Search for the cell housing the specified text and yield its [X, Y] center coordinate. 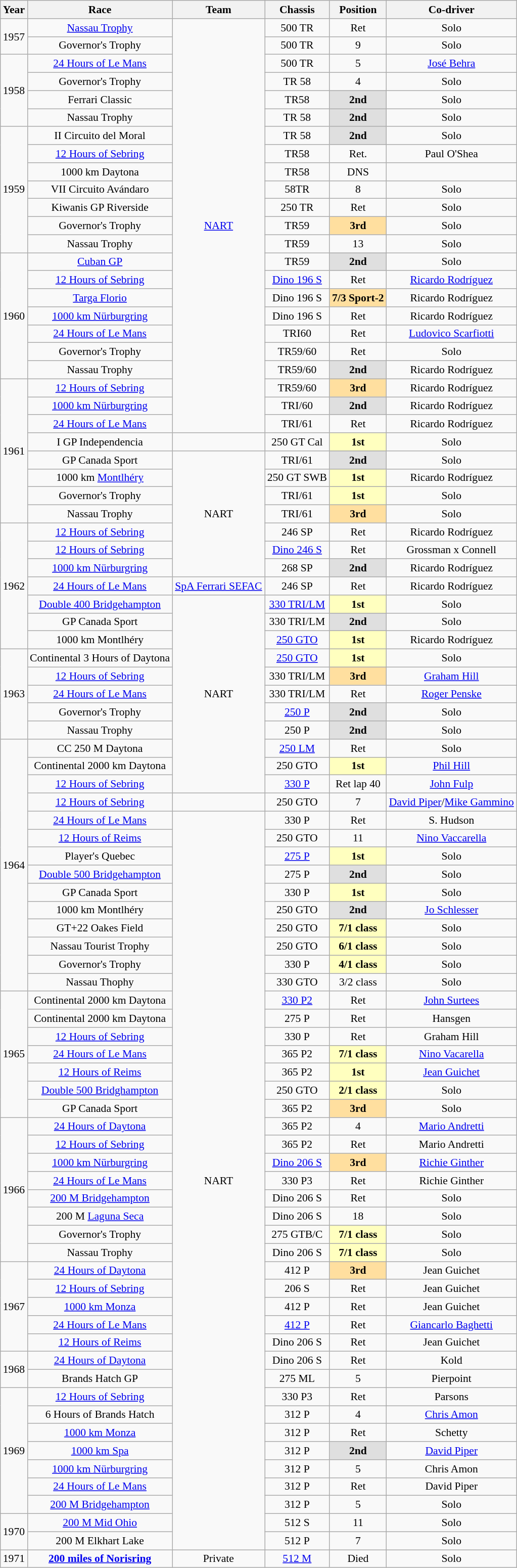
13 [358, 244]
1000 km Daytona [100, 172]
250 TR [297, 208]
58TR [297, 190]
Schetty [452, 1433]
José Behra [452, 64]
1960 [14, 316]
Giancarlo Baghetti [452, 1325]
275 GTB/C [297, 1235]
Nino Vacarella [452, 1054]
250 LM [297, 748]
512 M [297, 1559]
1963 [14, 694]
Double 500 Bridgehampton [100, 874]
268 SP [297, 568]
I GP Independencia [100, 442]
Brands Hatch GP [100, 1379]
2/1 class [358, 1091]
9 [358, 46]
6 Hours of Brands Hatch [100, 1415]
1964 [14, 866]
330 P2 [297, 1001]
200 M Elkhart Lake [100, 1541]
6/1 class [358, 947]
Paul O'Shea [452, 154]
206 S [297, 1289]
TRI60 [297, 334]
Ludovico Scarfiotti [452, 334]
Private [218, 1559]
8 [358, 190]
Continental 3 Hours of Daytona [100, 658]
Position [358, 10]
S. Hudson [452, 820]
Ferrari Classic [100, 100]
512 S [297, 1523]
TRI/60 [297, 406]
Targa Florio [100, 298]
Roger Penske [452, 694]
Double 400 Bridgehampton [100, 604]
Nassau Thophy [100, 982]
200 miles of Norisring [100, 1559]
Pierpoint [452, 1379]
7/3 Sport-2 [358, 298]
Ret lap 40 [358, 784]
330 GTO [297, 982]
1957 [14, 36]
4/1 class [358, 964]
Parsons [452, 1397]
1959 [14, 190]
Cuban GP [100, 262]
1965 [14, 1055]
Ret. [358, 154]
Co-driver [452, 10]
200 M Laguna Seca [100, 1217]
Hansgen [452, 1018]
Nino Vaccarella [452, 838]
Grossman x Connell [452, 550]
II Circuito del Moral [100, 136]
GT+22 Oakes Field [100, 928]
Race [100, 10]
Year [14, 10]
275 ML [297, 1379]
Jo Schlesser [452, 910]
1958 [14, 91]
David Piper/Mike Gammino [452, 802]
Team [218, 10]
18 [358, 1217]
VII Circuito Avándaro [100, 190]
DNS [358, 172]
1966 [14, 1189]
Nassau Tourist Trophy [100, 947]
Dino 246 S [297, 550]
Kiwanis GP Riverside [100, 208]
1969 [14, 1450]
Died [358, 1559]
CC 250 M Daytona [100, 748]
John Surtees [452, 1001]
1967 [14, 1307]
1000 km Spa [100, 1451]
Player's Quebec [100, 857]
250 GT SWB [297, 478]
Double 500 Bridghampton [100, 1091]
SpA Ferrari SEFAC [218, 586]
John Fulp [452, 784]
Chassis [297, 10]
3/2 class [358, 982]
512 P [297, 1541]
1971 [14, 1559]
1962 [14, 586]
1961 [14, 451]
Kold [452, 1361]
1970 [14, 1532]
Phil Hill [452, 766]
1968 [14, 1369]
200 M Mid Ohio [100, 1523]
250 GT Cal [297, 442]
